Identify which cell holds the provided text, then report its (x, y) central coordinate. 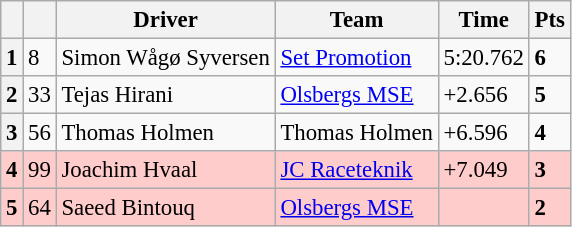
JC Raceteknik (356, 170)
Pts (550, 20)
Simon Wågø Syversen (166, 58)
6 (550, 58)
33 (40, 95)
Tejas Hirani (166, 95)
Saeed Bintouq (166, 208)
64 (40, 208)
56 (40, 133)
+2.656 (484, 95)
Driver (166, 20)
Team (356, 20)
8 (40, 58)
Time (484, 20)
+7.049 (484, 170)
Set Promotion (356, 58)
5:20.762 (484, 58)
1 (12, 58)
+6.596 (484, 133)
99 (40, 170)
Joachim Hvaal (166, 170)
